Extract the (X, Y) coordinate from the center of the cell holding the provided text.  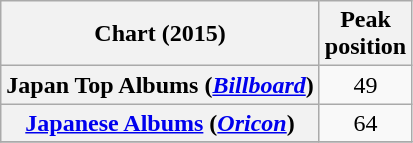
Japanese Albums (Oricon) (160, 123)
Chart (2015) (160, 34)
Japan Top Albums (Billboard) (160, 85)
64 (365, 123)
49 (365, 85)
Peakposition (365, 34)
